Scan for the cell matching the given text and deliver its (X, Y) coordinate at center. 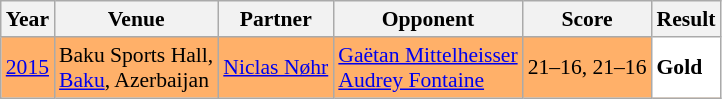
21–16, 21–16 (588, 68)
2015 (28, 68)
Gold (686, 68)
Partner (276, 19)
Opponent (428, 19)
Gaëtan Mittelheisser Audrey Fontaine (428, 68)
Score (588, 19)
Baku Sports Hall,Baku, Azerbaijan (136, 68)
Venue (136, 19)
Year (28, 19)
Niclas Nøhr (276, 68)
Result (686, 19)
